Capture the cell that displays the provided text and extract its [X, Y] central coordinate. 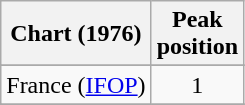
Chart (1976) [76, 34]
1 [197, 85]
France (IFOP) [76, 85]
Peakposition [197, 34]
